Find where the given text appears and provide that cell's center as [X, Y] coordinate. 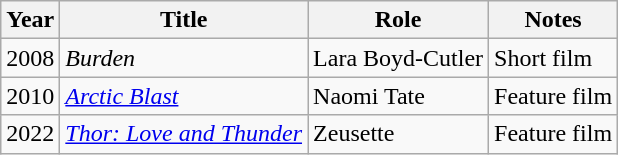
Burden [184, 58]
Naomi Tate [398, 96]
Role [398, 20]
Lara Boyd-Cutler [398, 58]
Arctic Blast [184, 96]
Short film [554, 58]
2010 [30, 96]
Zeusette [398, 134]
Year [30, 20]
Notes [554, 20]
Thor: Love and Thunder [184, 134]
2008 [30, 58]
2022 [30, 134]
Title [184, 20]
